For the text-containing cell, return its midpoint in (X, Y) coordinate format. 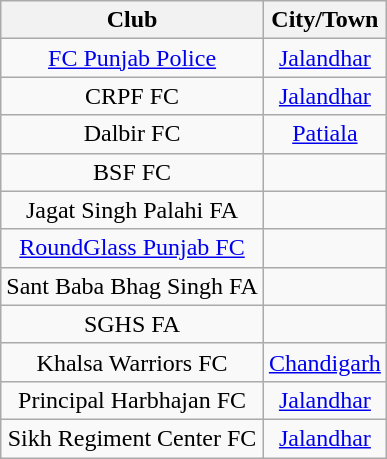
Sikh Regiment Center FC (132, 438)
Chandigarh (324, 362)
Khalsa Warriors FC (132, 362)
Sant Baba Bhag Singh FA (132, 286)
Club (132, 20)
Principal Harbhajan FC (132, 400)
Dalbir FC (132, 134)
CRPF FC (132, 96)
Jagat Singh Palahi FA (132, 210)
RoundGlass Punjab FC (132, 248)
SGHS FA (132, 324)
City/Town (324, 20)
Patiala (324, 134)
FC Punjab Police (132, 58)
BSF FC (132, 172)
